From the cell containing the given text, extract its center point as [X, Y] coordinate. 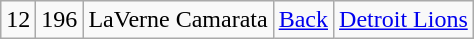
196 [60, 20]
Back [303, 20]
LaVerne Camarata [178, 20]
12 [18, 20]
Detroit Lions [404, 20]
